Output the (x, y) coordinate of the center of the cell containing the given text.  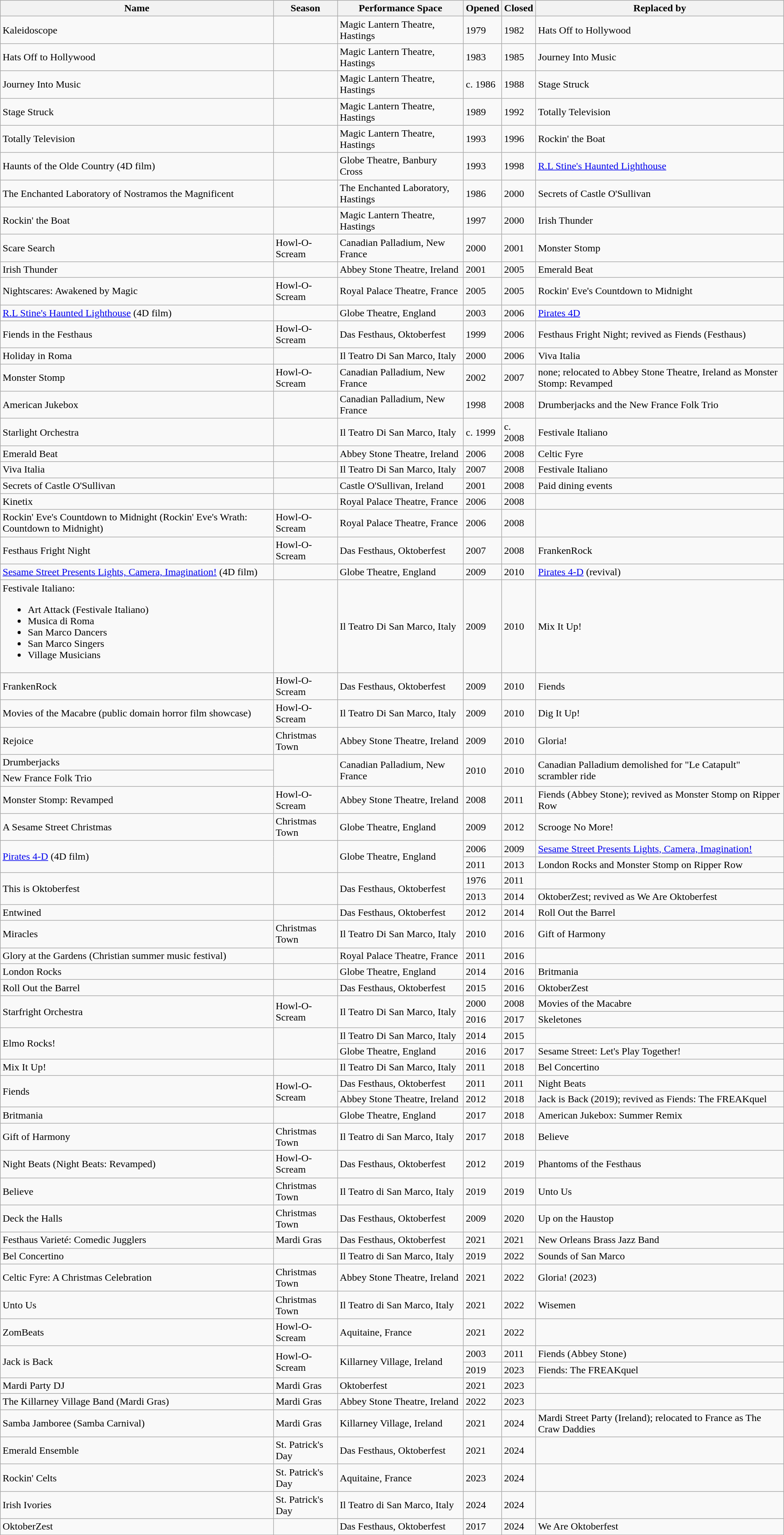
Sounds of San Marco (660, 1256)
Oktoberfest (400, 1386)
Starfright Orchestra (137, 1011)
Rockin' Celts (137, 1478)
Scrooge No More! (660, 827)
Performance Space (400, 8)
This is Oktoberfest (137, 889)
Skeletones (660, 1019)
New Orleans Brass Jazz Band (660, 1240)
Kinetix (137, 501)
Deck the Halls (137, 1218)
1985 (518, 57)
Movies of the Macabre (public domain horror film showcase) (137, 713)
Movies of the Macabre (660, 1003)
Name (137, 8)
Emerald Ensemble (137, 1450)
R.L Stine's Haunted Lighthouse (4D film) (137, 313)
Fiends: The FREAKquel (660, 1370)
Rockin' Eve's Countdown to Midnight (Rockin' Eve's Wrath: Countdown to Midnight) (137, 523)
Fiends (Abbey Stone) (660, 1354)
2002 (482, 378)
Festhaus Fright Night (137, 550)
Miracles (137, 934)
Glory at the Gardens (Christian summer music festival) (137, 956)
c. 1999 (482, 432)
1989 (482, 111)
Canadian Palladium demolished for "Le Catapult" scrambler ride (660, 770)
Up on the Haustop (660, 1218)
London Rocks (137, 972)
1997 (482, 220)
Castle O'Sullivan, Ireland (400, 486)
Pirates 4-D (revival) (660, 572)
Celtic Fyre: A Christmas Celebration (137, 1278)
ZomBeats (137, 1332)
c. 2008 (518, 432)
1982 (518, 30)
Sesame Street Presents Lights, Camera, Imagination! (4D film) (137, 572)
Holiday in Roma (137, 356)
Mardi Street Party (Ireland); relocated to France as The Craw Daddies (660, 1424)
American Jukebox: Summer Remix (660, 1115)
The Enchanted Laboratory of Nostramos the Magnificent (137, 194)
1983 (482, 57)
Sesame Street: Let's Play Together! (660, 1052)
Gloria! (2023) (660, 1278)
London Rocks and Monster Stomp on Ripper Row (660, 865)
1999 (482, 334)
Drumberjacks and the New France Folk Trio (660, 405)
Night Beats (Night Beats: Revamped) (137, 1164)
Monster Stomp: Revamped (137, 800)
American Jukebox (137, 405)
Closed (518, 8)
1986 (482, 194)
Dig It Up! (660, 713)
Kaleidoscope (137, 30)
Festhaus Varieté: Comedic Jugglers (137, 1240)
Rockin' Eve's Countdown to Midnight (660, 291)
Fiends in the Festhaus (137, 334)
Season (306, 8)
Samba Jamboree (Samba Carnival) (137, 1424)
Haunts of the Olde Country (4D film) (137, 166)
OktoberZest; revived as We Are Oktoberfest (660, 897)
Replaced by (660, 8)
1992 (518, 111)
Sesame Street Presents Lights, Camera, Imagination! (660, 849)
1988 (518, 85)
Night Beats (660, 1083)
Entwined (137, 912)
Nightscares: Awakened by Magic (137, 291)
We Are Oktoberfest (660, 1527)
Phantoms of the Festhaus (660, 1164)
Festhaus Fright Night; revived as Fiends (Festhaus) (660, 334)
Elmo Rocks! (137, 1043)
Gloria! (660, 741)
1996 (518, 139)
Pirates 4D (660, 313)
2020 (518, 1218)
A Sesame Street Christmas (137, 827)
c. 1986 (482, 85)
Pirates 4-D (4D film) (137, 857)
1976 (482, 881)
Rejoice (137, 741)
Starlight Orchestra (137, 432)
The Killarney Village Band (Mardi Gras) (137, 1402)
Scare Search (137, 248)
Opened (482, 8)
Jack is Back (2019); revived as Fiends: The FREAKquel (660, 1099)
Jack is Back (137, 1362)
Fiends (Abbey Stone); revived as Monster Stomp on Ripper Row (660, 800)
Drumberjacks (137, 762)
Globe Theatre, Banbury Cross (400, 166)
Wisemen (660, 1305)
none; relocated to Abbey Stone Theatre, Ireland as Monster Stomp: Revamped (660, 378)
Irish Ivories (137, 1505)
Festivale Italiano:Art Attack (Festivale Italiano)Musica di RomaSan Marco DancersSan Marco SingersVillage Musicians (137, 626)
New France Folk Trio (137, 778)
Celtic Fyre (660, 454)
Mardi Party DJ (137, 1386)
The Enchanted Laboratory, Hastings (400, 194)
Paid dining events (660, 486)
1979 (482, 30)
R.L Stine's Haunted Lighthouse (660, 166)
